Locate the cell with the specified text and output its [X, Y] center coordinate. 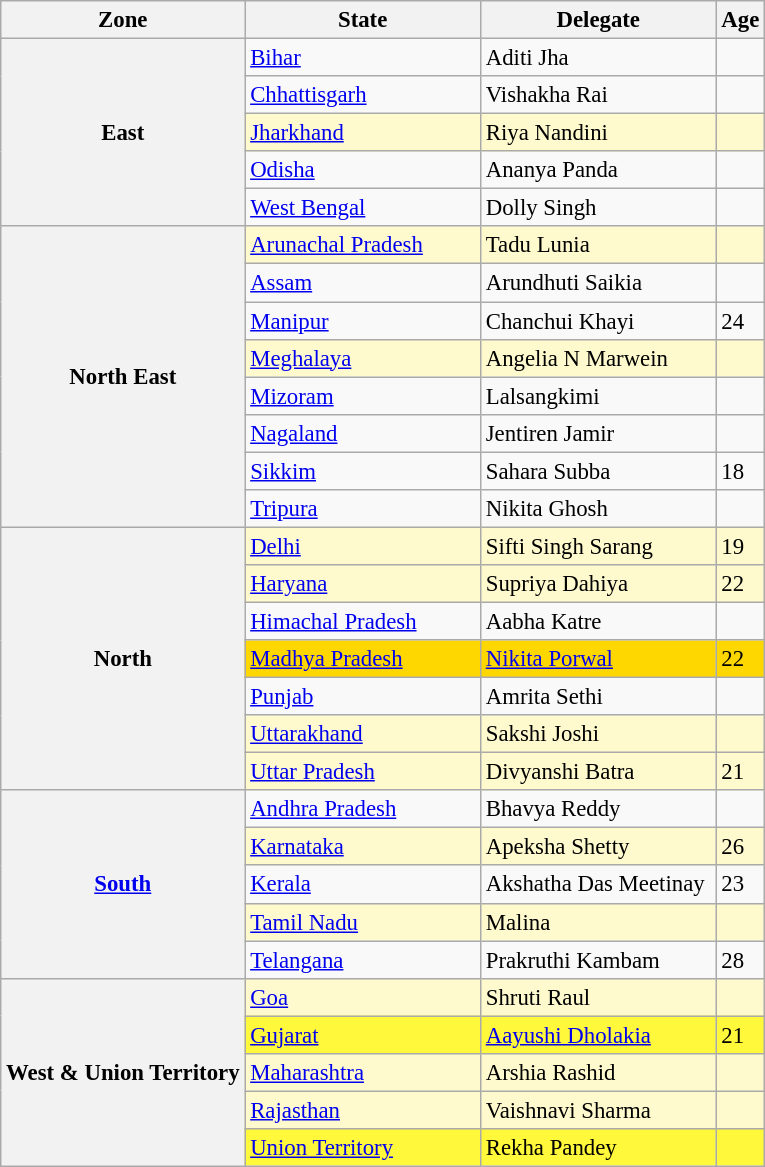
Rajasthan [363, 1110]
Rekha Pandey [598, 1148]
Bhavya Reddy [598, 809]
Prakruthi Kambam [598, 960]
Himachal Pradesh [363, 621]
Kerala [363, 885]
Malina [598, 922]
28 [740, 960]
Karnataka [363, 847]
Sikkim [363, 471]
Sakshi Joshi [598, 734]
Arshia Rashid [598, 1073]
North East [123, 376]
Jharkhand [363, 133]
Nikita Porwal [598, 659]
Gujarat [363, 1035]
26 [740, 847]
Delhi [363, 546]
Nikita Ghosh [598, 509]
East [123, 133]
Sifti Singh Sarang [598, 546]
Union Territory [363, 1148]
Delegate [598, 20]
South [123, 884]
Uttar Pradesh [363, 772]
Apeksha Shetty [598, 847]
Supriya Dahiya [598, 584]
Chhattisgarh [363, 95]
Angelia N Marwein [598, 358]
West & Union Territory [123, 1072]
Divyanshi Batra [598, 772]
Maharashtra [363, 1073]
Aayushi Dholakia [598, 1035]
Goa [363, 997]
Dolly Singh [598, 208]
Uttarakhand [363, 734]
Aabha Katre [598, 621]
18 [740, 471]
Haryana [363, 584]
Vaishnavi Sharma [598, 1110]
Mizoram [363, 396]
Manipur [363, 321]
Age [740, 20]
23 [740, 885]
Bihar [363, 58]
State [363, 20]
Aditi Jha [598, 58]
Sahara Subba [598, 471]
Lalsangkimi [598, 396]
Zone [123, 20]
Akshatha Das Meetinay [598, 885]
Punjab [363, 697]
Madhya Pradesh [363, 659]
Meghalaya [363, 358]
Tadu Lunia [598, 245]
Assam [363, 283]
Arunachal Pradesh [363, 245]
North [123, 658]
Riya Nandini [598, 133]
19 [740, 546]
Amrita Sethi [598, 697]
Chanchui Khayi [598, 321]
Ananya Panda [598, 170]
Odisha [363, 170]
Nagaland [363, 433]
Vishakha Rai [598, 95]
Shruti Raul [598, 997]
24 [740, 321]
Tripura [363, 509]
Arundhuti Saikia [598, 283]
Jentiren Jamir [598, 433]
Andhra Pradesh [363, 809]
West Bengal [363, 208]
Telangana [363, 960]
Tamil Nadu [363, 922]
